Capture the cell that displays the provided text and extract its [x, y] central coordinate. 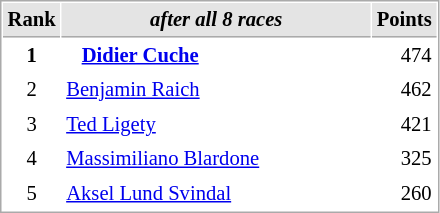
4 [32, 158]
Massimiliano Blardone [216, 158]
2 [32, 90]
5 [32, 194]
260 [404, 194]
325 [404, 158]
Aksel Lund Svindal [216, 194]
after all 8 races [216, 20]
462 [404, 90]
1 [32, 56]
474 [404, 56]
Points [404, 20]
3 [32, 124]
421 [404, 124]
Benjamin Raich [216, 90]
Ted Ligety [216, 124]
Rank [32, 20]
Didier Cuche [216, 56]
